Locate the cell with the specified text and output its (x, y) center coordinate. 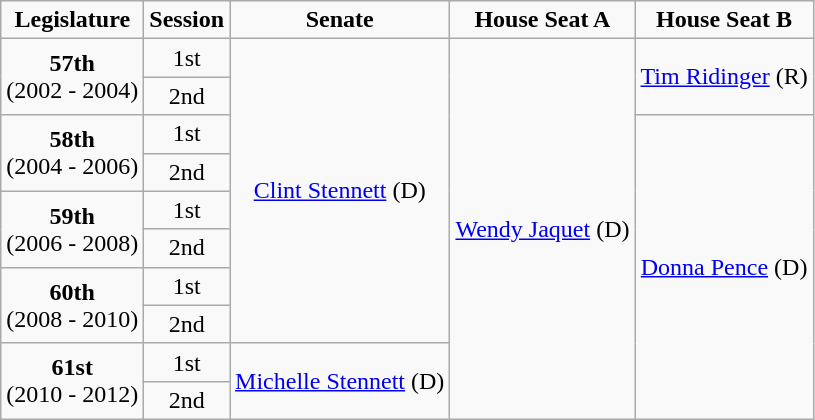
Tim Ridinger (R) (724, 77)
Legislature (72, 20)
61st (2010 - 2012) (72, 381)
Michelle Stennett (D) (340, 381)
Session (187, 20)
60th (2008 - 2010) (72, 305)
58th (2004 - 2006) (72, 153)
Senate (340, 20)
House Seat A (542, 20)
House Seat B (724, 20)
59th (2006 - 2008) (72, 229)
Clint Stennett (D) (340, 191)
Donna Pence (D) (724, 267)
57th (2002 - 2004) (72, 77)
Wendy Jaquet (D) (542, 230)
